Pinpoint the cell where the given text exists, returning its [x, y] midpoint coordinate. 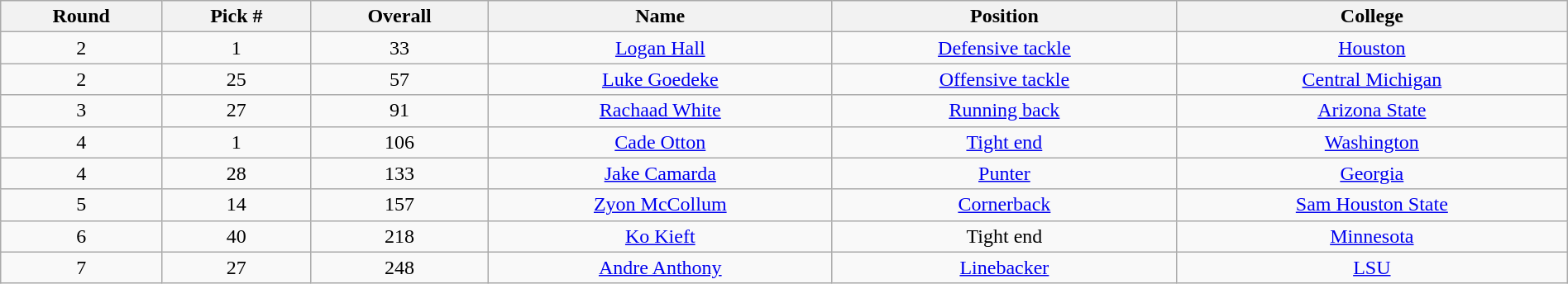
Arizona State [1371, 111]
Sam Houston State [1371, 205]
3 [81, 111]
Punter [1004, 173]
Pick # [237, 17]
14 [237, 205]
91 [399, 111]
25 [237, 79]
Andre Anthony [660, 267]
Cornerback [1004, 205]
33 [399, 48]
Linebacker [1004, 267]
7 [81, 267]
Minnesota [1371, 236]
157 [399, 205]
57 [399, 79]
Georgia [1371, 173]
Washington [1371, 142]
Central Michigan [1371, 79]
Houston [1371, 48]
Luke Goedeke [660, 79]
Offensive tackle [1004, 79]
LSU [1371, 267]
Logan Hall [660, 48]
248 [399, 267]
133 [399, 173]
Defensive tackle [1004, 48]
5 [81, 205]
College [1371, 17]
Running back [1004, 111]
Position [1004, 17]
28 [237, 173]
106 [399, 142]
Ko Kieft [660, 236]
6 [81, 236]
Round [81, 17]
Cade Otton [660, 142]
218 [399, 236]
40 [237, 236]
Name [660, 17]
Jake Camarda [660, 173]
Overall [399, 17]
Rachaad White [660, 111]
Zyon McCollum [660, 205]
